Return the [X, Y] coordinate for the center point of the cell that contains the specified text.  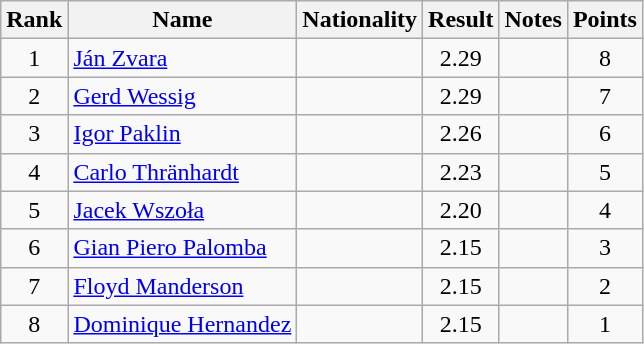
Rank [34, 20]
Igor Paklin [182, 134]
Name [182, 20]
2.26 [461, 134]
Nationality [360, 20]
Result [461, 20]
2.23 [461, 172]
Notes [533, 20]
Gerd Wessig [182, 96]
Ján Zvara [182, 58]
2.20 [461, 210]
Floyd Manderson [182, 286]
Jacek Wszoła [182, 210]
Carlo Thränhardt [182, 172]
Gian Piero Palomba [182, 248]
Dominique Hernandez [182, 324]
Points [604, 20]
